Return [x, y] of the center of cell containing provided text 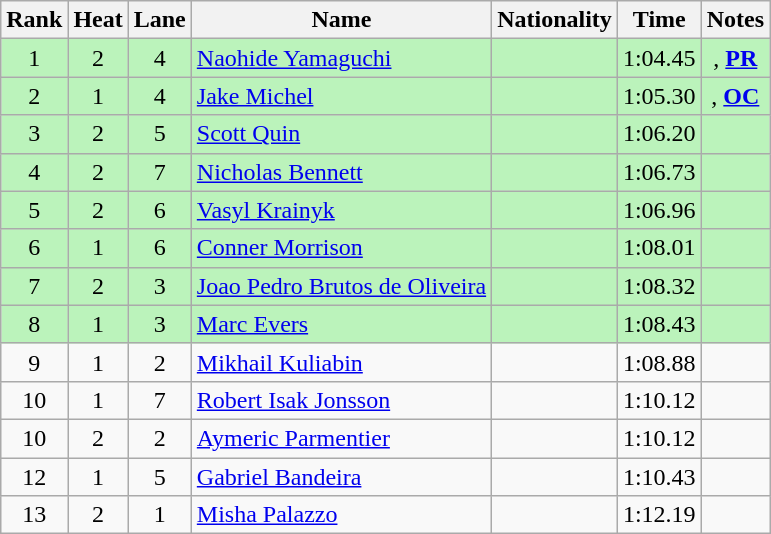
13 [34, 515]
9 [34, 362]
Heat [98, 20]
Nicholas Bennett [341, 172]
1:06.20 [659, 134]
Time [659, 20]
8 [34, 324]
Misha Palazzo [341, 515]
Jake Michel [341, 96]
Name [341, 20]
1:05.30 [659, 96]
Robert Isak Jonsson [341, 400]
1:06.96 [659, 210]
12 [34, 477]
Naohide Yamaguchi [341, 58]
, OC [735, 96]
Marc Evers [341, 324]
Mikhail Kuliabin [341, 362]
1:08.88 [659, 362]
Notes [735, 20]
1:08.43 [659, 324]
Gabriel Bandeira [341, 477]
Scott Quin [341, 134]
Lane [160, 20]
1:12.19 [659, 515]
Vasyl Krainyk [341, 210]
1:06.73 [659, 172]
Aymeric Parmentier [341, 438]
Rank [34, 20]
1:08.01 [659, 248]
Conner Morrison [341, 248]
1:04.45 [659, 58]
1:08.32 [659, 286]
Joao Pedro Brutos de Oliveira [341, 286]
, PR [735, 58]
1:10.43 [659, 477]
Nationality [555, 20]
